Provide the [x, y] coordinate of the cell's center where the given text is located.  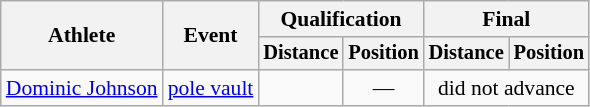
did not advance [506, 88]
— [383, 88]
Athlete [82, 36]
Qualification [340, 19]
pole vault [211, 88]
Dominic Johnson [82, 88]
Final [506, 19]
Event [211, 36]
